Locate the cell with the specified text and output its (x, y) center coordinate. 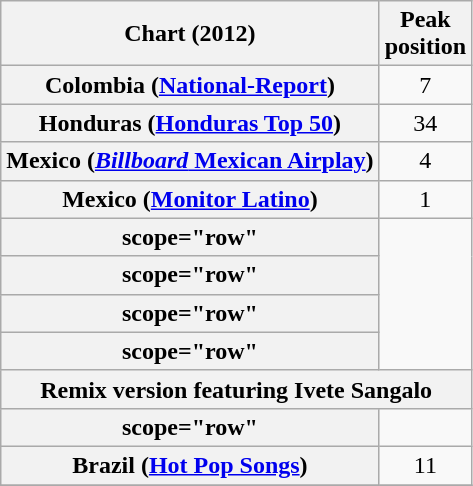
Chart (2012) (190, 34)
1 (425, 199)
Peakposition (425, 34)
Mexico (Monitor Latino) (190, 199)
Brazil (Hot Pop Songs) (190, 465)
Colombia (National-Report) (190, 85)
Mexico (Billboard Mexican Airplay) (190, 161)
34 (425, 123)
Honduras (Honduras Top 50) (190, 123)
4 (425, 161)
Remix version featuring Ivete Sangalo (236, 389)
11 (425, 465)
7 (425, 85)
